Search for the cell housing the specified text and yield its (x, y) center coordinate. 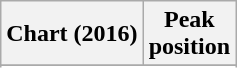
Peakposition (189, 34)
Chart (2016) (72, 34)
